Provide the [X, Y] coordinate of the cell's center where the given text is located.  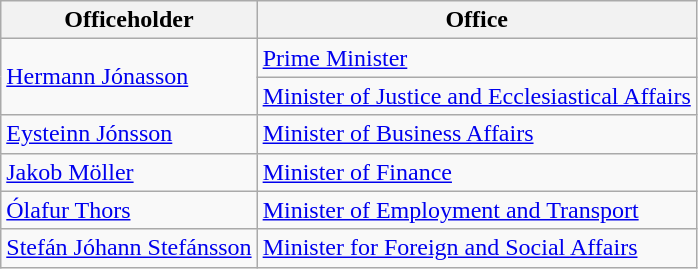
Hermann Jónasson [129, 77]
Stefán Jóhann Stefánsson [129, 248]
Ólafur Thors [129, 210]
Prime Minister [476, 58]
Office [476, 20]
Minister for Foreign and Social Affairs [476, 248]
Minister of Finance [476, 172]
Eysteinn Jónsson [129, 134]
Officeholder [129, 20]
Minister of Justice and Ecclesiastical Affairs [476, 96]
Minister of Employment and Transport [476, 210]
Jakob Möller [129, 172]
Minister of Business Affairs [476, 134]
